Scan for the cell matching the given text and deliver its [X, Y] coordinate at center. 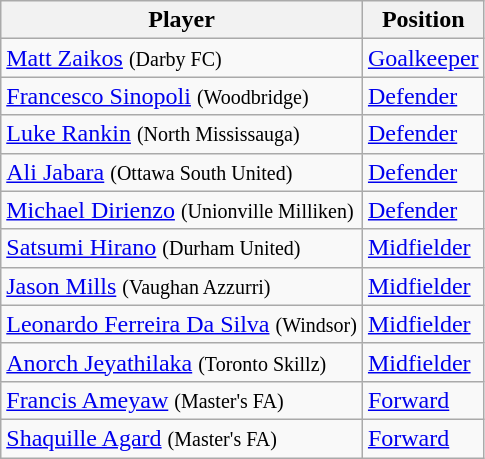
Anorch Jeyathilaka (Toronto Skillz) [182, 362]
Francis Ameyaw (Master's FA) [182, 400]
Matt Zaikos (Darby FC) [182, 58]
Ali Jabara (Ottawa South United) [182, 172]
Michael Dirienzo (Unionville Milliken) [182, 210]
Shaquille Agard (Master's FA) [182, 438]
Jason Mills (Vaughan Azzurri) [182, 286]
Goalkeeper [423, 58]
Position [423, 20]
Satsumi Hirano (Durham United) [182, 248]
Player [182, 20]
Luke Rankin (North Mississauga) [182, 134]
Francesco Sinopoli (Woodbridge) [182, 96]
Leonardo Ferreira Da Silva (Windsor) [182, 324]
